Scan for the cell matching the given text and deliver its (X, Y) coordinate at center. 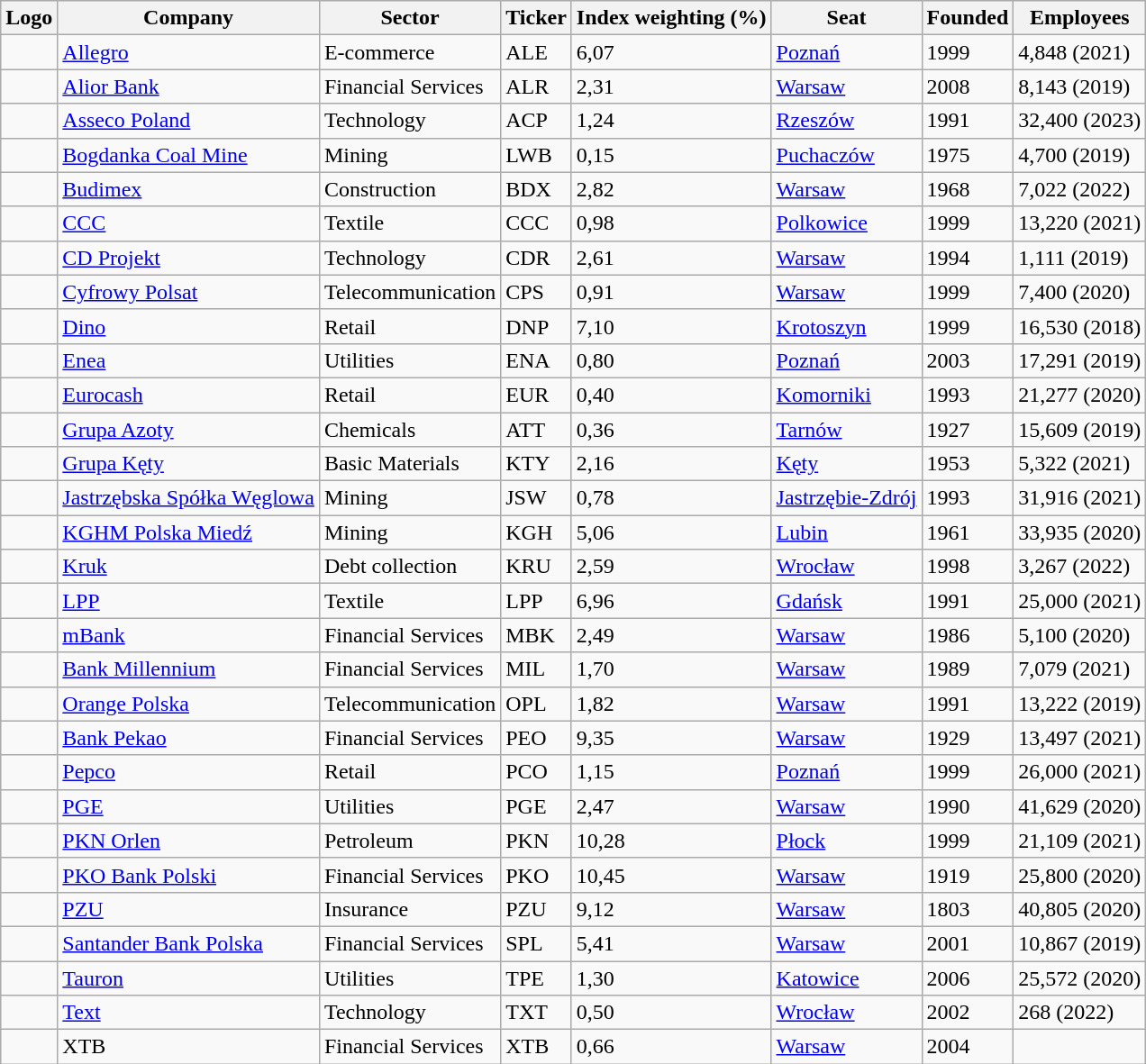
Cyfrowy Polsat (189, 292)
17,291 (2019) (1079, 360)
13,497 (2021) (1079, 738)
ACP (537, 121)
25,572 (2020) (1079, 978)
Sector (409, 18)
Debt collection (409, 567)
5,322 (2021) (1079, 464)
Bank Millennium (189, 669)
Jastrzębska Spółka Węglowa (189, 498)
Dino (189, 326)
Company (189, 18)
1,82 (671, 704)
7,400 (2020) (1079, 292)
ATT (537, 430)
Grupa Azoty (189, 430)
DNP (537, 326)
1989 (968, 669)
Grupa Kęty (189, 464)
Logo (29, 18)
Petroleum (409, 841)
Orange Polska (189, 704)
MIL (537, 669)
5,41 (671, 943)
1998 (968, 567)
KGHM Polska Miedź (189, 532)
7,079 (2021) (1079, 669)
21,109 (2021) (1079, 841)
Employees (1079, 18)
4,700 (2019) (1079, 155)
0,36 (671, 430)
0,91 (671, 292)
1953 (968, 464)
9,35 (671, 738)
Tauron (189, 978)
0,78 (671, 498)
Asseco Poland (189, 121)
1,24 (671, 121)
Jastrzębie-Zdrój (847, 498)
6,07 (671, 52)
EUR (537, 395)
Bank Pekao (189, 738)
Kęty (847, 464)
8,143 (2019) (1079, 86)
6,96 (671, 601)
JSW (537, 498)
Gdańsk (847, 601)
Basic Materials (409, 464)
41,629 (2020) (1079, 806)
Puchaczów (847, 155)
PEO (537, 738)
Budimex (189, 189)
25,000 (2021) (1079, 601)
TPE (537, 978)
25,800 (2020) (1079, 875)
13,220 (2021) (1079, 223)
1961 (968, 532)
Construction (409, 189)
3,267 (2022) (1079, 567)
PKN Orlen (189, 841)
KRU (537, 567)
0,66 (671, 1047)
Seat (847, 18)
4,848 (2021) (1079, 52)
KTY (537, 464)
1927 (968, 430)
2008 (968, 86)
E-commerce (409, 52)
KGH (537, 532)
Kruk (189, 567)
ALR (537, 86)
5,100 (2020) (1079, 635)
2,31 (671, 86)
5,06 (671, 532)
1990 (968, 806)
Pepco (189, 772)
0,80 (671, 360)
ENA (537, 360)
0,98 (671, 223)
1968 (968, 189)
7,022 (2022) (1079, 189)
2,49 (671, 635)
Bogdanka Coal Mine (189, 155)
33,935 (2020) (1079, 532)
10,45 (671, 875)
31,916 (2021) (1079, 498)
Founded (968, 18)
1,70 (671, 669)
TXT (537, 1013)
Tarnów (847, 430)
2,16 (671, 464)
2003 (968, 360)
Enea (189, 360)
Komorniki (847, 395)
Index weighting (%) (671, 18)
CD Projekt (189, 258)
0,15 (671, 155)
Lubin (847, 532)
PKO Bank Polski (189, 875)
Katowice (847, 978)
PKO (537, 875)
10,28 (671, 841)
21,277 (2020) (1079, 395)
SPL (537, 943)
CPS (537, 292)
1,30 (671, 978)
Płock (847, 841)
2,59 (671, 567)
Eurocash (189, 395)
1,111 (2019) (1079, 258)
0,40 (671, 395)
32,400 (2023) (1079, 121)
MBK (537, 635)
Krotoszyn (847, 326)
PKN (537, 841)
10,867 (2019) (1079, 943)
0,50 (671, 1013)
Chemicals (409, 430)
2006 (968, 978)
2,82 (671, 189)
PCO (537, 772)
OPL (537, 704)
BDX (537, 189)
Ticker (537, 18)
13,222 (2019) (1079, 704)
Alior Bank (189, 86)
15,609 (2019) (1079, 430)
Rzeszów (847, 121)
Text (189, 1013)
9,12 (671, 909)
1919 (968, 875)
LWB (537, 155)
26,000 (2021) (1079, 772)
1994 (968, 258)
Insurance (409, 909)
1986 (968, 635)
40,805 (2020) (1079, 909)
mBank (189, 635)
2001 (968, 943)
268 (2022) (1079, 1013)
16,530 (2018) (1079, 326)
2,47 (671, 806)
7,10 (671, 326)
Santander Bank Polska (189, 943)
ALE (537, 52)
1929 (968, 738)
Polkowice (847, 223)
2,61 (671, 258)
1,15 (671, 772)
CDR (537, 258)
1975 (968, 155)
Allegro (189, 52)
2004 (968, 1047)
1803 (968, 909)
2002 (968, 1013)
